Extract the (x, y) coordinate from the center of the cell holding the provided text.  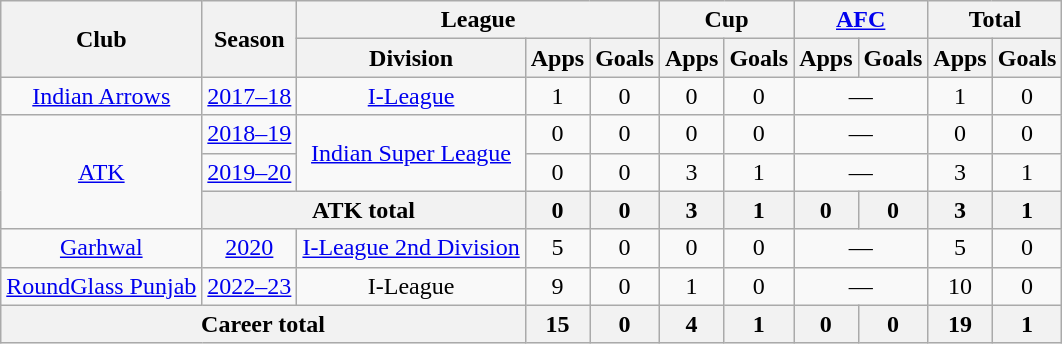
Indian Super League (411, 153)
2018–19 (250, 134)
Club (102, 39)
2017–18 (250, 96)
RoundGlass Punjab (102, 286)
Season (250, 39)
Indian Arrows (102, 96)
19 (960, 324)
League (478, 20)
ATK total (364, 210)
9 (557, 286)
Garhwal (102, 248)
2020 (250, 248)
AFC (861, 20)
4 (691, 324)
15 (557, 324)
2019–20 (250, 172)
Cup (726, 20)
Division (411, 58)
Total (995, 20)
I-League 2nd Division (411, 248)
Career total (263, 324)
ATK (102, 172)
2022–23 (250, 286)
10 (960, 286)
